Detect which cell encompasses the target text, then output its [X, Y] center coordinate. 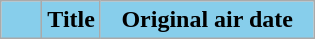
Original air date [207, 20]
Title [72, 20]
